Identify which cell holds the provided text, then report its [X, Y] central coordinate. 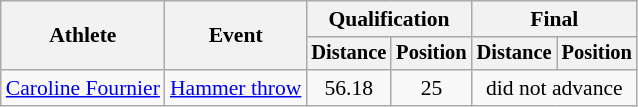
did not advance [554, 88]
Qualification [388, 19]
56.18 [348, 88]
Hammer throw [236, 88]
Final [554, 19]
25 [431, 88]
Event [236, 36]
Athlete [83, 36]
Caroline Fournier [83, 88]
